Provide the (x, y) coordinate of the cell's center where the given text is located.  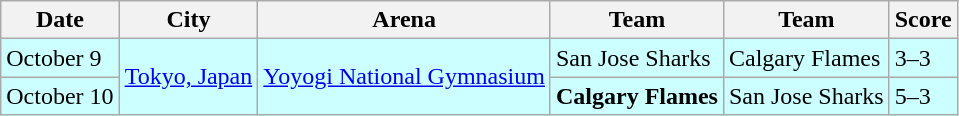
Arena (404, 20)
3–3 (923, 58)
City (188, 20)
5–3 (923, 96)
October 9 (60, 58)
Yoyogi National Gymnasium (404, 77)
Tokyo, Japan (188, 77)
October 10 (60, 96)
Score (923, 20)
Date (60, 20)
